From the cell containing the given text, extract its center point as [x, y] coordinate. 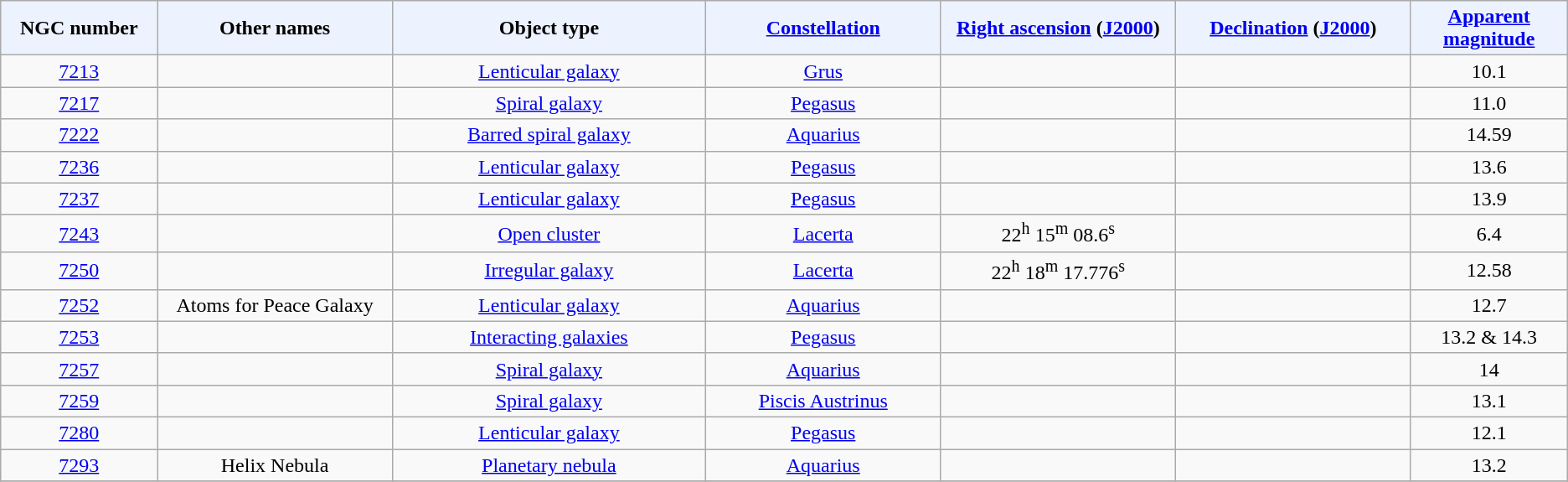
7213 [79, 71]
7250 [79, 272]
14.59 [1489, 135]
13.1 [1489, 401]
7243 [79, 233]
13.2 & 14.3 [1489, 337]
7259 [79, 401]
22h 18m 17.776s [1059, 272]
Apparent magnitude [1489, 29]
Other names [275, 29]
7217 [79, 103]
7237 [79, 199]
7252 [79, 305]
13.6 [1489, 167]
Barred spiral galaxy [549, 135]
22h 15m 08.6s [1059, 233]
Piscis Austrinus [823, 401]
Irregular galaxy [549, 272]
7257 [79, 369]
6.4 [1489, 233]
12.7 [1489, 305]
14 [1489, 369]
7236 [79, 167]
13.9 [1489, 199]
12.1 [1489, 433]
Open cluster [549, 233]
Grus [823, 71]
13.2 [1489, 465]
7280 [79, 433]
7293 [79, 465]
12.58 [1489, 272]
Atoms for Peace Galaxy [275, 305]
7253 [79, 337]
Planetary nebula [549, 465]
Interacting galaxies [549, 337]
Declination (J2000) [1293, 29]
Object type [549, 29]
Constellation [823, 29]
Right ascension (J2000) [1059, 29]
Helix Nebula [275, 465]
NGC number [79, 29]
7222 [79, 135]
10.1 [1489, 71]
11.0 [1489, 103]
